Capture the cell that displays the provided text and extract its [x, y] central coordinate. 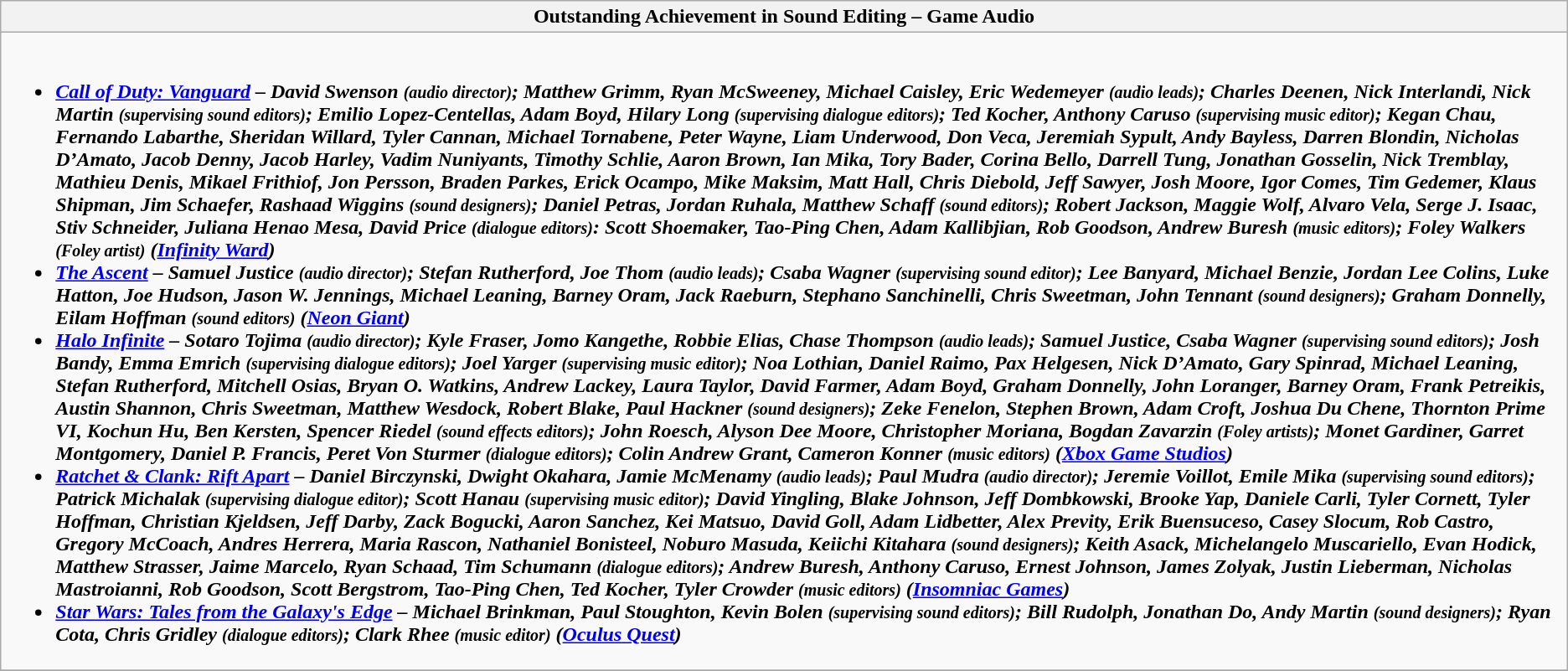
Outstanding Achievement in Sound Editing – Game Audio [784, 17]
